Determine the (X, Y) coordinate at the center of the cell enclosing the given text.  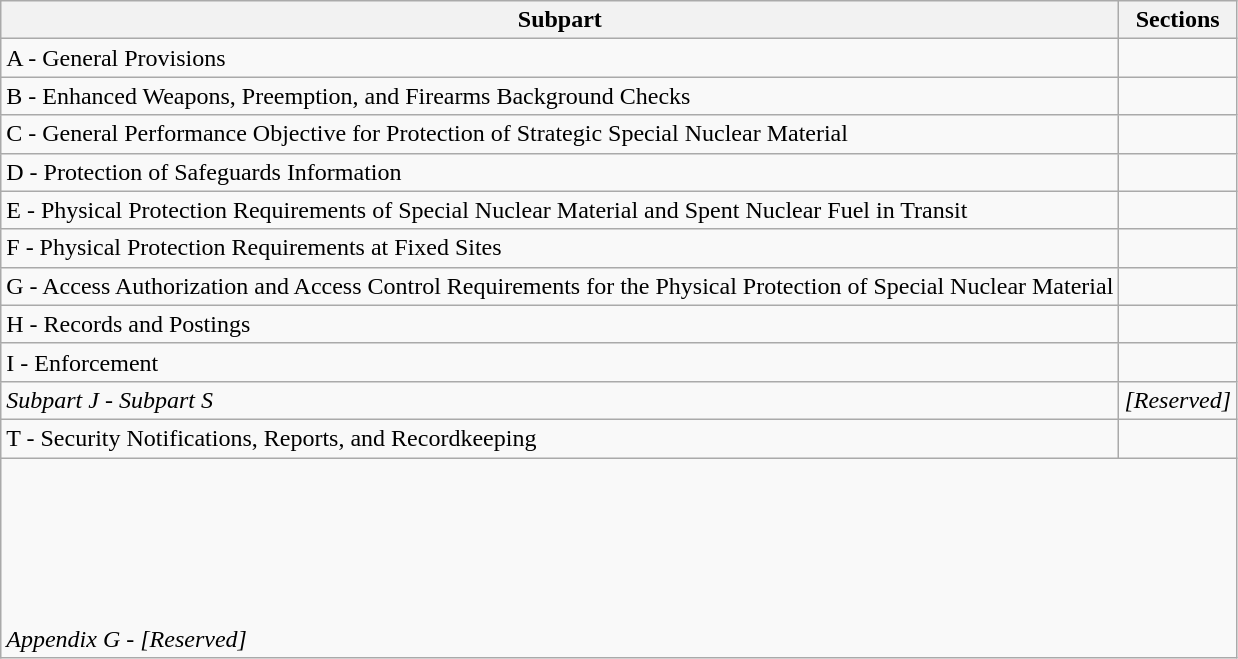
Subpart (560, 20)
A - General Provisions (560, 58)
B - Enhanced Weapons, Preemption, and Firearms Background Checks (560, 96)
E - Physical Protection Requirements of Special Nuclear Material and Spent Nuclear Fuel in Transit (560, 210)
Sections (1178, 20)
T - Security Notifications, Reports, and Recordkeeping (560, 438)
F - Physical Protection Requirements at Fixed Sites (560, 248)
H - Records and Postings (560, 324)
I - Enforcement (560, 362)
C - General Performance Objective for Protection of Strategic Special Nuclear Material (560, 134)
Subpart J - Subpart S (560, 400)
G - Access Authorization and Access Control Requirements for the Physical Protection of Special Nuclear Material (560, 286)
Appendix G - [Reserved] (619, 558)
[Reserved] (1178, 400)
D - Protection of Safeguards Information (560, 172)
